Capture the cell that displays the provided text and extract its (X, Y) central coordinate. 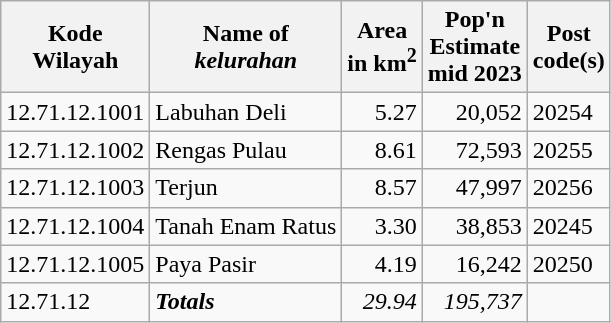
20245 (568, 226)
Totals (246, 302)
5.27 (382, 112)
3.30 (382, 226)
20255 (568, 150)
12.71.12.1004 (76, 226)
KodeWilayah (76, 47)
4.19 (382, 264)
20250 (568, 264)
38,853 (474, 226)
16,242 (474, 264)
20256 (568, 188)
72,593 (474, 150)
Area in km2 (382, 47)
Postcode(s) (568, 47)
12.71.12.1001 (76, 112)
20254 (568, 112)
12.71.12 (76, 302)
195,737 (474, 302)
Tanah Enam Ratus (246, 226)
8.57 (382, 188)
Rengas Pulau (246, 150)
29.94 (382, 302)
Terjun (246, 188)
12.71.12.1003 (76, 188)
12.71.12.1005 (76, 264)
Paya Pasir (246, 264)
47,997 (474, 188)
20,052 (474, 112)
Name of kelurahan (246, 47)
Pop'nEstimatemid 2023 (474, 47)
Labuhan Deli (246, 112)
8.61 (382, 150)
12.71.12.1002 (76, 150)
